Determine the [X, Y] coordinate at the center of the cell enclosing the given text.  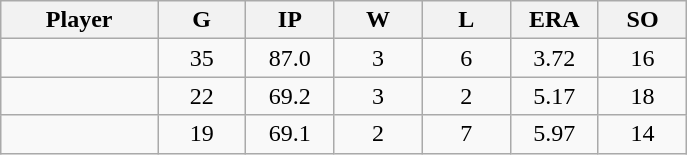
69.2 [290, 96]
5.17 [554, 96]
ERA [554, 20]
14 [642, 134]
19 [202, 134]
22 [202, 96]
35 [202, 58]
6 [466, 58]
IP [290, 20]
87.0 [290, 58]
18 [642, 96]
7 [466, 134]
5.97 [554, 134]
SO [642, 20]
G [202, 20]
16 [642, 58]
Player [80, 20]
W [378, 20]
3.72 [554, 58]
69.1 [290, 134]
L [466, 20]
